Search for the cell housing the specified text and yield its [x, y] center coordinate. 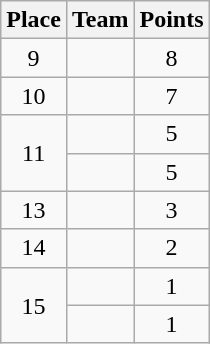
Points [172, 20]
7 [172, 96]
13 [34, 210]
14 [34, 248]
Place [34, 20]
8 [172, 58]
10 [34, 96]
3 [172, 210]
2 [172, 248]
11 [34, 153]
15 [34, 305]
Team [100, 20]
9 [34, 58]
